Locate the cell with the specified text and output its (x, y) center coordinate. 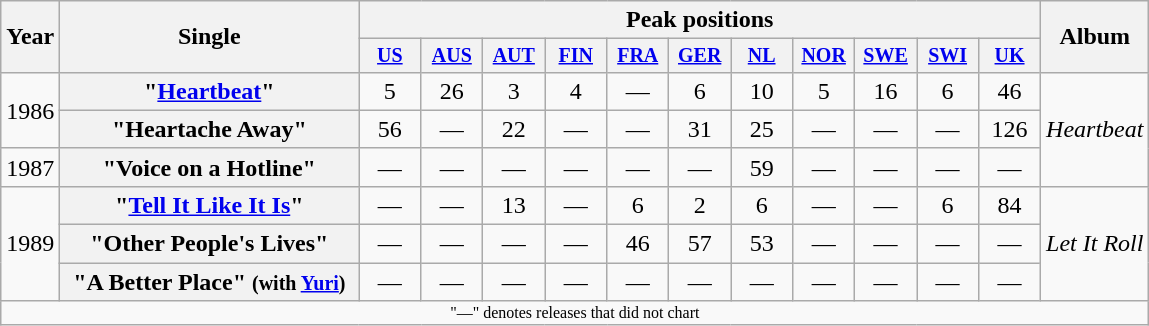
Album (1095, 37)
"Heartbeat" (210, 91)
1986 (30, 110)
Year (30, 37)
10 (762, 91)
16 (886, 91)
126 (1010, 129)
"Tell It Like It Is" (210, 205)
1987 (30, 167)
FIN (576, 56)
1989 (30, 243)
"Other People's Lives" (210, 244)
26 (452, 91)
US (390, 56)
Heartbeat (1095, 129)
Peak positions (700, 20)
57 (700, 244)
AUT (514, 56)
13 (514, 205)
25 (762, 129)
"—" denotes releases that did not chart (575, 313)
FRA (638, 56)
NL (762, 56)
56 (390, 129)
SWI (948, 56)
SWE (886, 56)
Single (210, 37)
AUS (452, 56)
"A Better Place" (with Yuri) (210, 282)
GER (700, 56)
"Voice on a Hotline" (210, 167)
Let It Roll (1095, 243)
4 (576, 91)
UK (1010, 56)
NOR (824, 56)
53 (762, 244)
"Heartache Away" (210, 129)
2 (700, 205)
22 (514, 129)
31 (700, 129)
3 (514, 91)
84 (1010, 205)
59 (762, 167)
